Locate the cell with the specified text and output its [x, y] center coordinate. 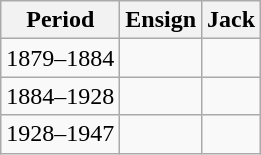
Period [60, 20]
Ensign [161, 20]
Jack [232, 20]
1928–1947 [60, 134]
1884–1928 [60, 96]
1879–1884 [60, 58]
